From the cell containing the given text, extract its center point as (x, y) coordinate. 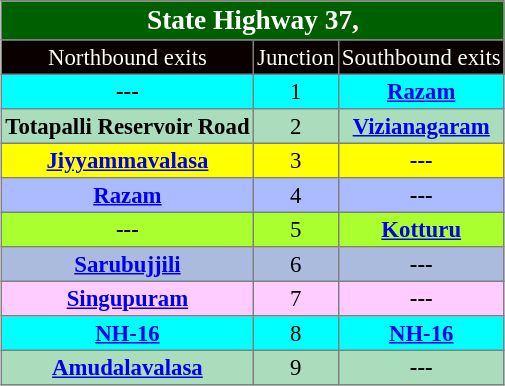
Totapalli Reservoir Road (128, 126)
9 (296, 367)
Junction (296, 57)
Singupuram (128, 298)
State Highway 37, (254, 20)
Northbound exits (128, 57)
3 (296, 160)
2 (296, 126)
Southbound exits (421, 57)
Sarubujjili (128, 264)
6 (296, 264)
1 (296, 91)
4 (296, 195)
7 (296, 298)
Kotturu (421, 229)
5 (296, 229)
Vizianagaram (421, 126)
8 (296, 333)
Jiyyammavalasa (128, 160)
Amudalavalasa (128, 367)
